Return the [X, Y] coordinate for the center point of the cell that contains the specified text.  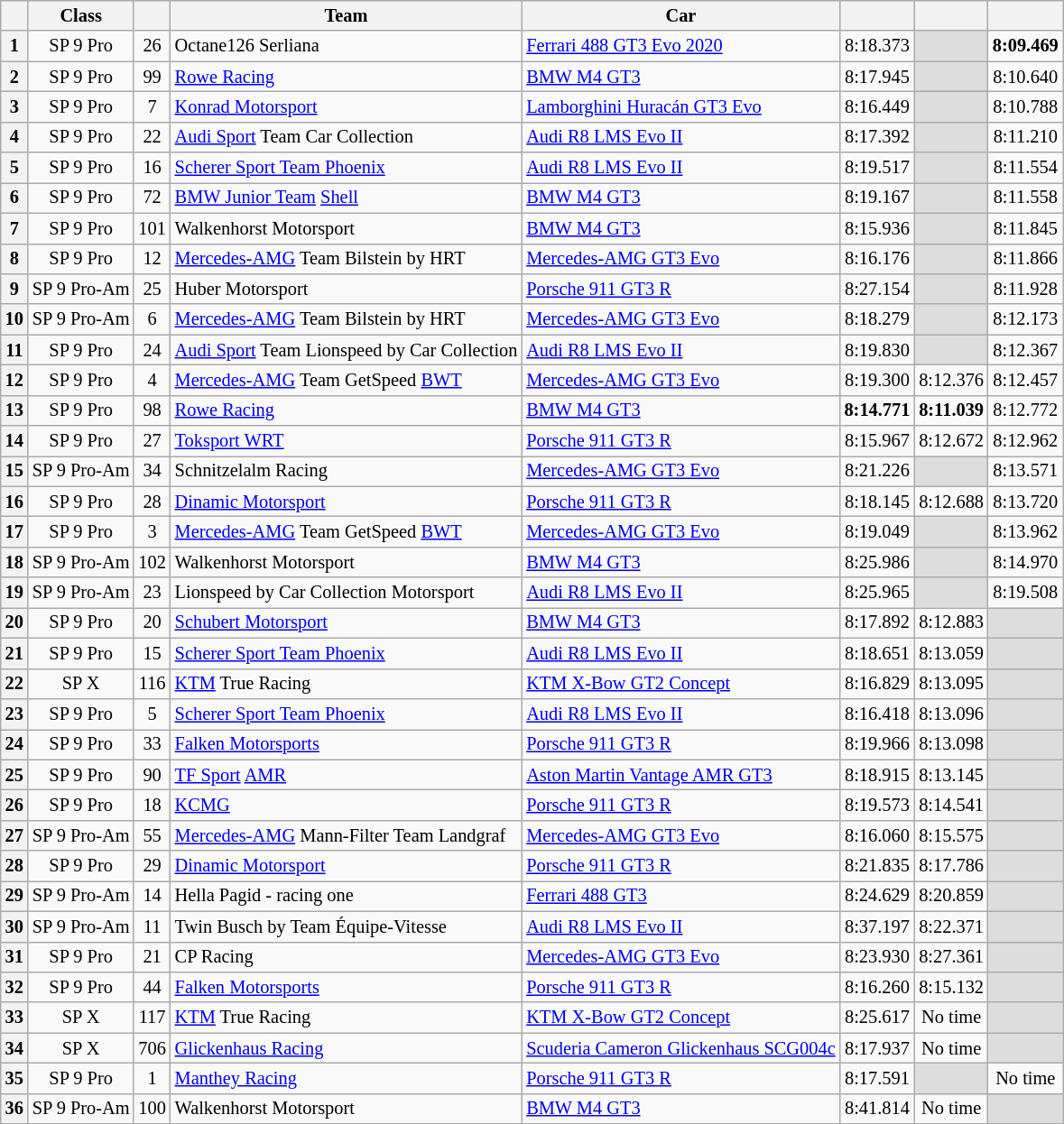
35 [14, 1078]
9 [14, 289]
36 [14, 1109]
Glickenhaus Racing [347, 1048]
Class [81, 15]
8:11.928 [1025, 289]
Hella Pagid - racing one [347, 896]
Aston Martin Vantage AMR GT3 [680, 775]
8:17.937 [877, 1048]
8:13.145 [951, 775]
8:12.962 [1025, 441]
Audi Sport Team Lionspeed by Car Collection [347, 350]
Ferrari 488 GT3 Evo 2020 [680, 46]
17 [14, 531]
8:11.210 [1025, 137]
Ferrari 488 GT3 [680, 896]
19 [14, 593]
8:18.373 [877, 46]
8:17.786 [951, 866]
Lamborghini Huracán GT3 Evo [680, 106]
8:16.449 [877, 106]
Lionspeed by Car Collection Motorsport [347, 593]
8:19.830 [877, 350]
706 [152, 1048]
Audi Sport Team Car Collection [347, 137]
8:13.059 [951, 653]
72 [152, 198]
8:12.457 [1025, 380]
8:19.049 [877, 531]
8:19.517 [877, 168]
8:37.197 [877, 926]
8:23.930 [877, 957]
8:16.176 [877, 259]
8 [14, 259]
10 [14, 319]
8:21.226 [877, 471]
8:13.096 [951, 714]
100 [152, 1109]
8:18.145 [877, 502]
31 [14, 957]
8:10.788 [1025, 106]
8:11.558 [1025, 198]
8:16.829 [877, 684]
30 [14, 926]
44 [152, 987]
Team [347, 15]
8:11.845 [1025, 228]
Konrad Motorsport [347, 106]
55 [152, 835]
8:17.892 [877, 622]
8:19.300 [877, 380]
8:11.866 [1025, 259]
Mercedes-AMG Mann-Filter Team Landgraf [347, 835]
8:13.571 [1025, 471]
8:12.883 [951, 622]
CP Racing [347, 957]
8:13.098 [951, 744]
8:14.541 [951, 805]
8:20.859 [951, 896]
13 [14, 410]
8:18.279 [877, 319]
2 [14, 77]
Scuderia Cameron Glickenhaus SCG004c [680, 1048]
117 [152, 1018]
8:15.575 [951, 835]
8:19.966 [877, 744]
8:12.173 [1025, 319]
Toksport WRT [347, 441]
32 [14, 987]
8:21.835 [877, 866]
8:25.617 [877, 1018]
8:12.672 [951, 441]
8:17.591 [877, 1078]
TF Sport AMR [347, 775]
8:14.771 [877, 410]
8:25.965 [877, 593]
8:19.167 [877, 198]
8:11.039 [951, 410]
102 [152, 562]
8:14.970 [1025, 562]
8:19.508 [1025, 593]
99 [152, 77]
8:13.095 [951, 684]
8:17.945 [877, 77]
8:09.469 [1025, 46]
8:15.132 [951, 987]
8:19.573 [877, 805]
8:12.367 [1025, 350]
8:11.554 [1025, 168]
Manthey Racing [347, 1078]
8:17.392 [877, 137]
Octane126 Serliana [347, 46]
Schubert Motorsport [347, 622]
8:13.720 [1025, 502]
8:12.688 [951, 502]
8:13.962 [1025, 531]
8:41.814 [877, 1109]
8:12.376 [951, 380]
8:18.651 [877, 653]
8:16.060 [877, 835]
Schnitzelalm Racing [347, 471]
8:16.260 [877, 987]
8:27.361 [951, 957]
8:10.640 [1025, 77]
90 [152, 775]
8:27.154 [877, 289]
KCMG [347, 805]
Twin Busch by Team Équipe-Vitesse [347, 926]
98 [152, 410]
101 [152, 228]
8:15.936 [877, 228]
BMW Junior Team Shell [347, 198]
8:18.915 [877, 775]
8:22.371 [951, 926]
8:25.986 [877, 562]
Car [680, 15]
8:24.629 [877, 896]
Huber Motorsport [347, 289]
8:16.418 [877, 714]
8:15.967 [877, 441]
8:12.772 [1025, 410]
116 [152, 684]
